Locate the cell with the specified text and output its (x, y) center coordinate. 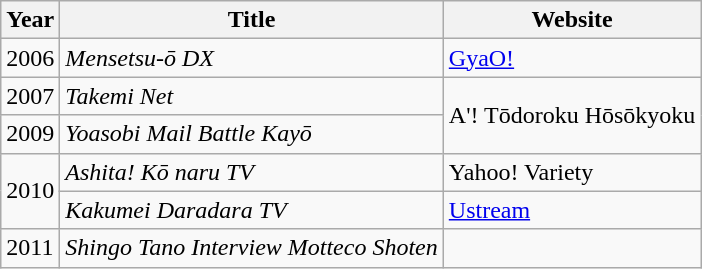
2007 (30, 96)
Ustream (572, 210)
GyaO! (572, 58)
Year (30, 20)
Ashita! Kō naru TV (252, 172)
2009 (30, 134)
A'! Tōdoroku Hōsōkyoku (572, 115)
Shingo Tano Interview Motteco Shoten (252, 248)
Yoasobi Mail Battle Kayō (252, 134)
Yahoo! Variety (572, 172)
2011 (30, 248)
Takemi Net (252, 96)
2010 (30, 191)
Website (572, 20)
2006 (30, 58)
Mensetsu-ō DX (252, 58)
Kakumei Daradara TV (252, 210)
Title (252, 20)
